For the text-containing cell, return its midpoint in (X, Y) coordinate format. 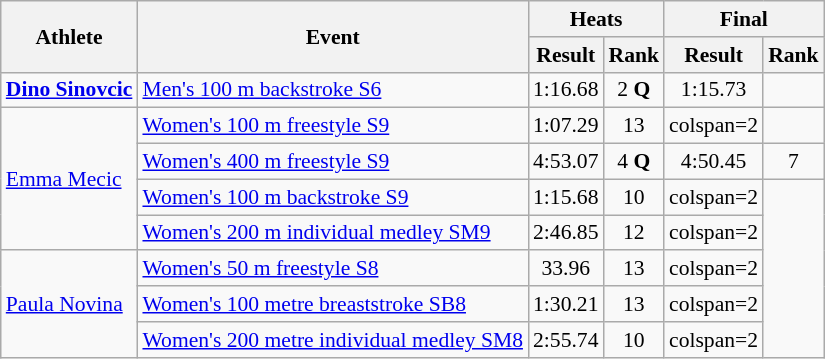
1:16.68 (566, 90)
33.96 (566, 269)
1:15.68 (566, 197)
Dino Sinovcic (70, 90)
Women's 400 m freestyle S9 (332, 162)
2:46.85 (566, 233)
Heats (596, 19)
7 (794, 162)
1:15.73 (714, 90)
Women's 100 m freestyle S9 (332, 126)
Women's 200 metre individual medley SM8 (332, 340)
Final (744, 19)
4 Q (634, 162)
Men's 100 m backstroke S6 (332, 90)
1:07.29 (566, 126)
2 Q (634, 90)
Paula Novina (70, 304)
4:53.07 (566, 162)
12 (634, 233)
1:30.21 (566, 304)
Emma Mecic (70, 179)
4:50.45 (714, 162)
Event (332, 36)
Women's 50 m freestyle S8 (332, 269)
Athlete (70, 36)
Women's 200 m individual medley SM9 (332, 233)
Women's 100 metre breaststroke SB8 (332, 304)
2:55.74 (566, 340)
Women's 100 m backstroke S9 (332, 197)
